Extract the (X, Y) coordinate from the center of the cell holding the provided text.  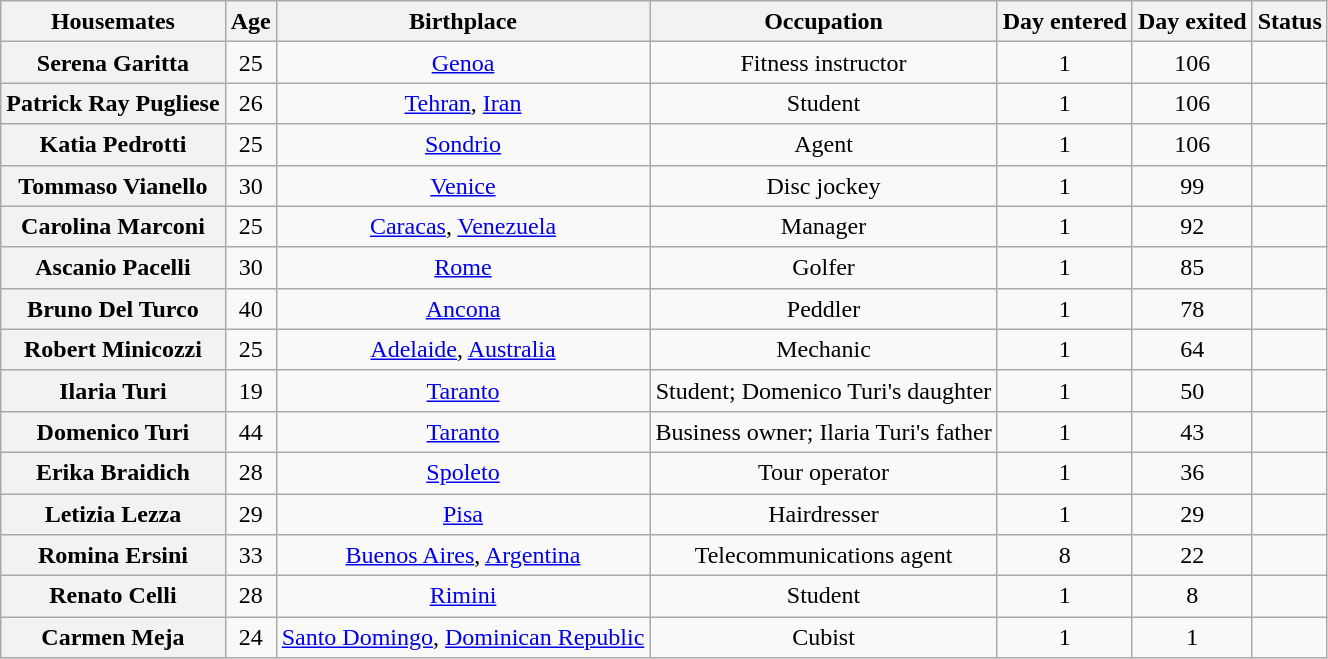
Housemates (113, 22)
Buenos Aires, Argentina (463, 556)
Rimini (463, 596)
Occupation (824, 22)
Genoa (463, 62)
Carolina Marconi (113, 226)
Venice (463, 186)
Fitness instructor (824, 62)
26 (250, 104)
Carmen Meja (113, 638)
Ascanio Pacelli (113, 268)
Tehran, Iran (463, 104)
85 (1192, 268)
Caracas, Venezuela (463, 226)
24 (250, 638)
Peddler (824, 308)
50 (1192, 390)
33 (250, 556)
Student; Domenico Turi's daughter (824, 390)
Business owner; Ilaria Turi's father (824, 432)
Spoleto (463, 472)
Status (1290, 22)
Tour operator (824, 472)
Rome (463, 268)
Manager (824, 226)
36 (1192, 472)
Golfer (824, 268)
Birthplace (463, 22)
44 (250, 432)
Ancona (463, 308)
78 (1192, 308)
Patrick Ray Pugliese (113, 104)
Adelaide, Australia (463, 350)
92 (1192, 226)
Serena Garitta (113, 62)
Hairdresser (824, 514)
Day entered (1064, 22)
40 (250, 308)
Bruno Del Turco (113, 308)
Romina Ersini (113, 556)
Telecommunications agent (824, 556)
Cubist (824, 638)
64 (1192, 350)
Sondrio (463, 144)
Santo Domingo, Dominican Republic (463, 638)
Day exited (1192, 22)
Agent (824, 144)
Tommaso Vianello (113, 186)
Erika Braidich (113, 472)
Disc jockey (824, 186)
22 (1192, 556)
Robert Minicozzi (113, 350)
99 (1192, 186)
Domenico Turi (113, 432)
Pisa (463, 514)
19 (250, 390)
Letizia Lezza (113, 514)
Katia Pedrotti (113, 144)
Age (250, 22)
Ilaria Turi (113, 390)
Mechanic (824, 350)
43 (1192, 432)
Renato Celli (113, 596)
